Capture the cell that displays the provided text and extract its [x, y] central coordinate. 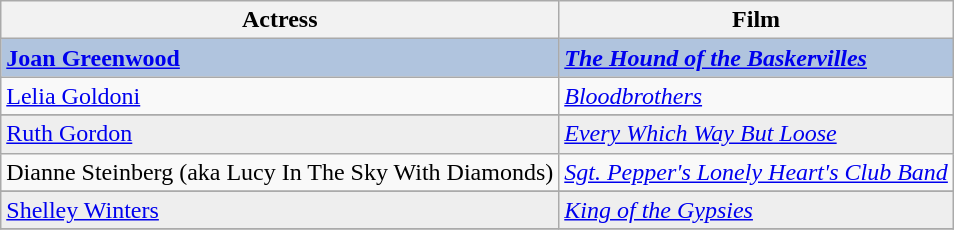
Shelley Winters [280, 210]
Every Which Way But Loose [756, 134]
Ruth Gordon [280, 134]
The Hound of the Baskervilles [756, 58]
Bloodbrothers [756, 96]
King of the Gypsies [756, 210]
Actress [280, 20]
Sgt. Pepper's Lonely Heart's Club Band [756, 172]
Film [756, 20]
Joan Greenwood [280, 58]
Lelia Goldoni [280, 96]
Dianne Steinberg (aka Lucy In The Sky With Diamonds) [280, 172]
